Capture the cell that displays the provided text and extract its (X, Y) central coordinate. 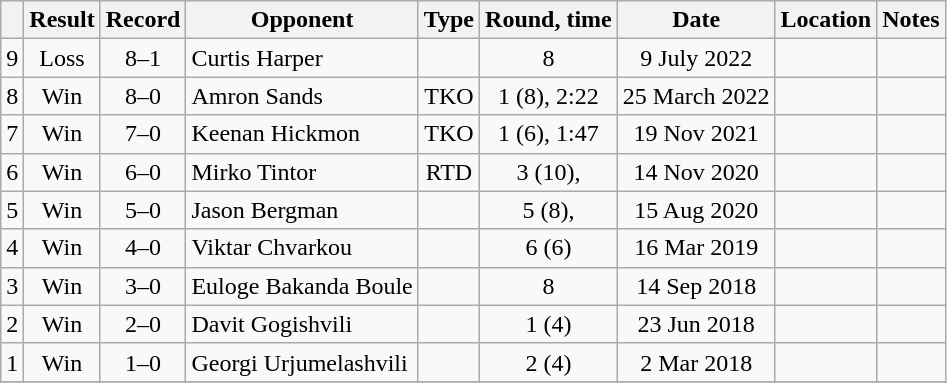
15 Aug 2020 (696, 210)
1–0 (143, 362)
5 (8), (549, 210)
4 (12, 248)
Location (826, 20)
RTD (448, 172)
19 Nov 2021 (696, 134)
1 (12, 362)
2 (4) (549, 362)
6–0 (143, 172)
Result (62, 20)
8–1 (143, 58)
Record (143, 20)
Curtis Harper (302, 58)
Euloge Bakanda Boule (302, 286)
Notes (911, 20)
9 July 2022 (696, 58)
14 Sep 2018 (696, 286)
2 (12, 324)
Davit Gogishvili (302, 324)
6 (6) (549, 248)
1 (6), 1:47 (549, 134)
14 Nov 2020 (696, 172)
8–0 (143, 96)
3–0 (143, 286)
7 (12, 134)
5–0 (143, 210)
Viktar Chvarkou (302, 248)
9 (12, 58)
1 (8), 2:22 (549, 96)
Opponent (302, 20)
Georgi Urjumelashvili (302, 362)
Date (696, 20)
6 (12, 172)
Loss (62, 58)
7–0 (143, 134)
3 (12, 286)
1 (4) (549, 324)
Amron Sands (302, 96)
Type (448, 20)
16 Mar 2019 (696, 248)
23 Jun 2018 (696, 324)
4–0 (143, 248)
3 (10), (549, 172)
Keenan Hickmon (302, 134)
Mirko Tintor (302, 172)
Round, time (549, 20)
2 Mar 2018 (696, 362)
2–0 (143, 324)
25 March 2022 (696, 96)
5 (12, 210)
Jason Bergman (302, 210)
